Pinpoint the cell where the given text exists, returning its [x, y] midpoint coordinate. 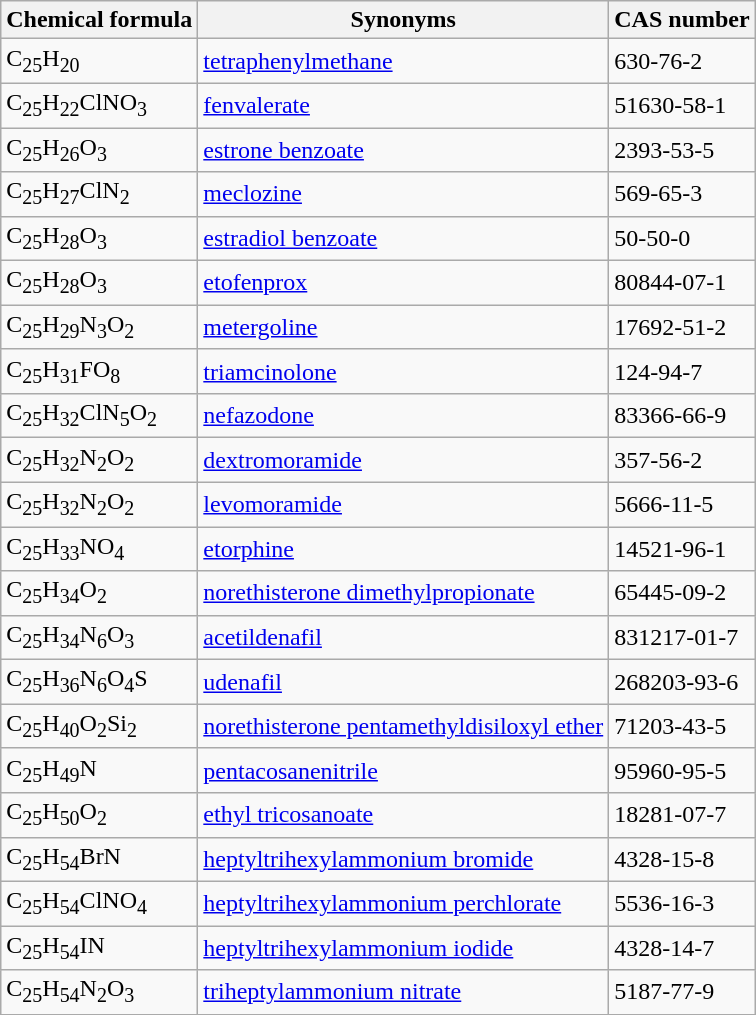
5666-11-5 [682, 504]
Chemical formula [100, 20]
357-56-2 [682, 460]
etorphine [404, 549]
triamcinolone [404, 371]
C25H22ClNO3 [100, 105]
ethyl tricosanoate [404, 815]
C25H29N3O2 [100, 327]
5536-16-3 [682, 903]
norethisterone dimethylpropionate [404, 593]
C25H54BrN [100, 859]
estradiol benzoate [404, 238]
83366-66-9 [682, 416]
4328-14-7 [682, 948]
831217-01-7 [682, 637]
estrone benzoate [404, 150]
C25H26O3 [100, 150]
levomoramide [404, 504]
C25H33NO4 [100, 549]
C25H54N2O3 [100, 992]
51630-58-1 [682, 105]
metergoline [404, 327]
2393-53-5 [682, 150]
C25H20 [100, 61]
630-76-2 [682, 61]
meclozine [404, 194]
C25H50O2 [100, 815]
etofenprox [404, 283]
124-94-7 [682, 371]
C25H32ClN5O2 [100, 416]
71203-43-5 [682, 726]
50-50-0 [682, 238]
pentacosanenitrile [404, 770]
fenvalerate [404, 105]
5187-77-9 [682, 992]
C25H36N6O4S [100, 682]
heptyltrihexylammonium bromide [404, 859]
C25H54IN [100, 948]
65445-09-2 [682, 593]
14521-96-1 [682, 549]
18281-07-7 [682, 815]
acetildenafil [404, 637]
nefazodone [404, 416]
Synonyms [404, 20]
C25H31FO8 [100, 371]
C25H40O2Si2 [100, 726]
569-65-3 [682, 194]
C25H34N6O3 [100, 637]
udenafil [404, 682]
heptyltrihexylammonium perchlorate [404, 903]
4328-15-8 [682, 859]
C25H34O2 [100, 593]
C25H49N [100, 770]
CAS number [682, 20]
C25H54ClNO4 [100, 903]
268203-93-6 [682, 682]
norethisterone pentamethyldisiloxyl ether [404, 726]
dextromoramide [404, 460]
80844-07-1 [682, 283]
triheptylammonium nitrate [404, 992]
17692-51-2 [682, 327]
95960-95-5 [682, 770]
tetraphenylmethane [404, 61]
heptyltrihexylammonium iodide [404, 948]
C25H27ClN2 [100, 194]
